Search for the cell housing the specified text and yield its [X, Y] center coordinate. 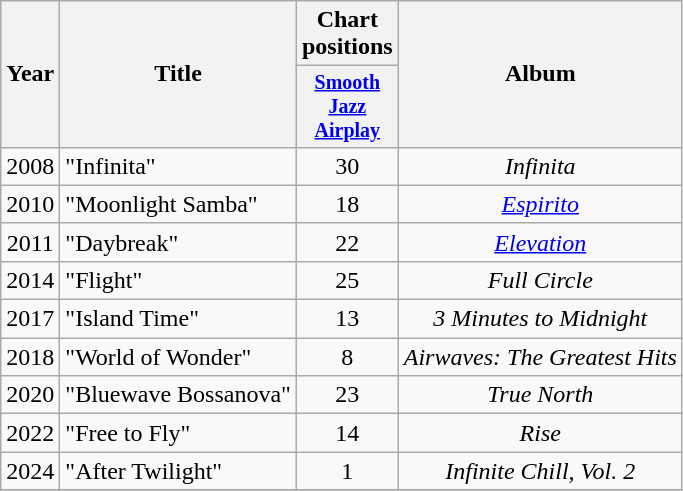
Album [540, 74]
3 Minutes to Midnight [540, 319]
14 [347, 433]
Full Circle [540, 280]
Airwaves: The Greatest Hits [540, 357]
18 [347, 204]
30 [347, 166]
Smooth JazzAirplay [347, 106]
Chart positions [347, 34]
2014 [30, 280]
"Island Time" [178, 319]
22 [347, 242]
Infinita [540, 166]
Elevation [540, 242]
2018 [30, 357]
8 [347, 357]
Espirito [540, 204]
2022 [30, 433]
"World of Wonder" [178, 357]
2024 [30, 471]
"Free to Fly" [178, 433]
Rise [540, 433]
Year [30, 74]
2010 [30, 204]
Infinite Chill, Vol. 2 [540, 471]
"Bluewave Bossanova" [178, 395]
"Daybreak" [178, 242]
True North [540, 395]
25 [347, 280]
2011 [30, 242]
"Flight" [178, 280]
23 [347, 395]
13 [347, 319]
2008 [30, 166]
2017 [30, 319]
Title [178, 74]
"Moonlight Samba" [178, 204]
"After Twilight" [178, 471]
"Infinita" [178, 166]
1 [347, 471]
2020 [30, 395]
